Determine the [x, y] coordinate at the center of the cell enclosing the given text.  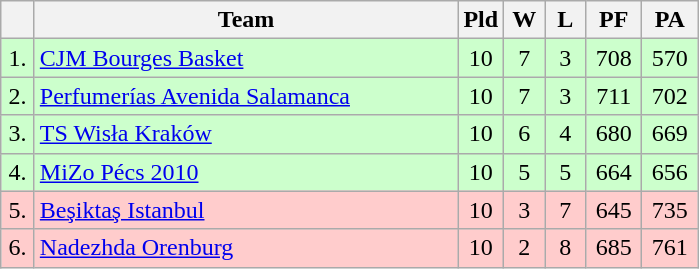
4 [566, 134]
Perfumerías Avenida Salamanca [246, 96]
708 [614, 58]
3. [18, 134]
2 [524, 248]
PF [614, 20]
PA [670, 20]
6 [524, 134]
669 [670, 134]
L [566, 20]
5. [18, 210]
TS Wisła Kraków [246, 134]
664 [614, 172]
Beşiktaş Istanbul [246, 210]
702 [670, 96]
Team [246, 20]
1. [18, 58]
Pld [481, 20]
735 [670, 210]
761 [670, 248]
6. [18, 248]
MiZo Pécs 2010 [246, 172]
W [524, 20]
685 [614, 248]
645 [614, 210]
680 [614, 134]
2. [18, 96]
711 [614, 96]
CJM Bourges Basket [246, 58]
8 [566, 248]
656 [670, 172]
4. [18, 172]
570 [670, 58]
Nadezhda Orenburg [246, 248]
